Pinpoint the cell where the given text exists, returning its (X, Y) midpoint coordinate. 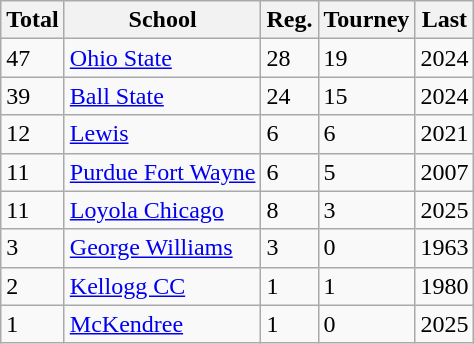
47 (33, 58)
Reg. (290, 20)
24 (290, 96)
8 (290, 210)
15 (366, 96)
Last (444, 20)
Loyola Chicago (162, 210)
School (162, 20)
Kellogg CC (162, 286)
19 (366, 58)
1980 (444, 286)
2021 (444, 134)
McKendree (162, 324)
Tourney (366, 20)
Total (33, 20)
Lewis (162, 134)
1963 (444, 248)
2 (33, 286)
2007 (444, 172)
Purdue Fort Wayne (162, 172)
Ball State (162, 96)
28 (290, 58)
George Williams (162, 248)
39 (33, 96)
12 (33, 134)
Ohio State (162, 58)
5 (366, 172)
